Capture the cell that displays the provided text and extract its [x, y] central coordinate. 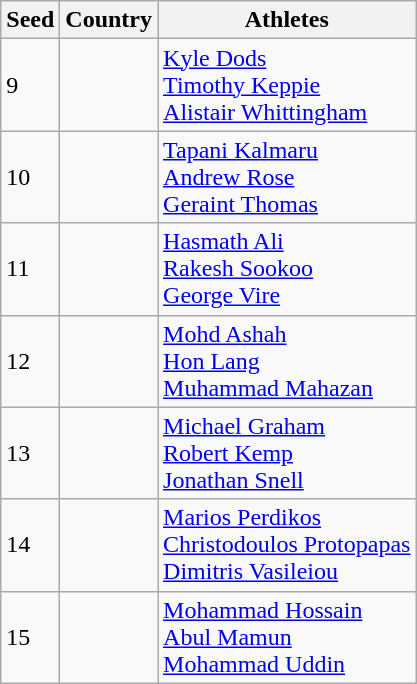
12 [30, 361]
Kyle DodsTimothy KeppieAlistair Whittingham [287, 85]
Michael GrahamRobert KempJonathan Snell [287, 453]
14 [30, 545]
Mohammad HossainAbul MamunMohammad Uddin [287, 637]
Country [109, 20]
15 [30, 637]
Tapani KalmaruAndrew RoseGeraint Thomas [287, 177]
Marios PerdikosChristodoulos ProtopapasDimitris Vasileiou [287, 545]
Seed [30, 20]
Hasmath AliRakesh SookooGeorge Vire [287, 269]
11 [30, 269]
9 [30, 85]
13 [30, 453]
Athletes [287, 20]
10 [30, 177]
Mohd AshahHon LangMuhammad Mahazan [287, 361]
